Output the [X, Y] coordinate of the center of the cell containing the given text.  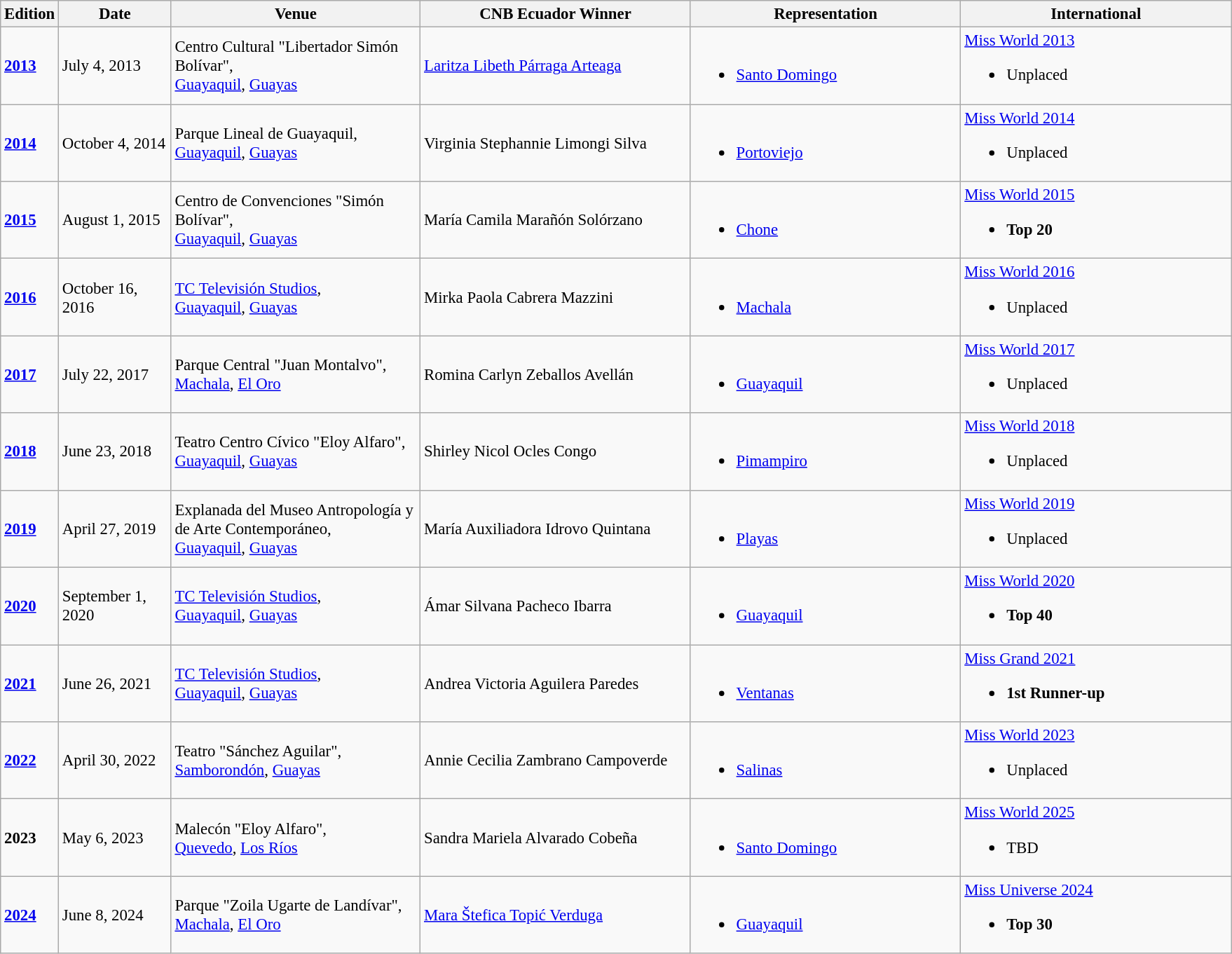
June 8, 2024 [115, 915]
2024 [29, 915]
Centro Cultural "Libertador Simón Bolívar",Guayaquil, Guayas [296, 66]
Miss World 2013Unplaced [1096, 66]
Parque "Zoila Ugarte de Landívar",Machala, El Oro [296, 915]
María Auxiliadora Idrovo Quintana [556, 529]
Mirka Paola Cabrera Mazzini [556, 297]
Portoviejo [826, 143]
Sandra Mariela Alvarado Cobeña [556, 838]
Chone [826, 220]
October 4, 2014 [115, 143]
Shirley Nicol Ocles Congo [556, 451]
Miss World 2018Unplaced [1096, 451]
June 26, 2021 [115, 683]
Teatro "Sánchez Aguilar",Samborondón, Guayas [296, 761]
July 4, 2013 [115, 66]
2016 [29, 297]
June 23, 2018 [115, 451]
Pimampiro [826, 451]
April 27, 2019 [115, 529]
Representation [826, 14]
Edition [29, 14]
María Camila Marañón Solórzano [556, 220]
2023 [29, 838]
Explanada del Museo Antropología y de Arte Contemporáneo,Guayaquil, Guayas [296, 529]
May 6, 2023 [115, 838]
Miss World 2025TBD [1096, 838]
2015 [29, 220]
Playas [826, 529]
Romina Carlyn Zeballos Avellán [556, 374]
2022 [29, 761]
Andrea Victoria Aguilera Paredes [556, 683]
Parque Lineal de Guayaquil,Guayaquil, Guayas [296, 143]
Miss World 2015Top 20 [1096, 220]
July 22, 2017 [115, 374]
Miss Universe 2024Top 30 [1096, 915]
Ámar Silvana Pacheco Ibarra [556, 606]
Malecón "Eloy Alfaro",Quevedo, Los Ríos [296, 838]
Mara Štefica Topić Verduga [556, 915]
September 1, 2020 [115, 606]
2020 [29, 606]
Date [115, 14]
Miss Grand 20211st Runner-up [1096, 683]
Salinas [826, 761]
2019 [29, 529]
Annie Cecilia Zambrano Campoverde [556, 761]
Venue [296, 14]
2018 [29, 451]
Miss World 2020Top 40 [1096, 606]
August 1, 2015 [115, 220]
Machala [826, 297]
Centro de Convenciones "Simón Bolívar",Guayaquil, Guayas [296, 220]
Miss World 2019Unplaced [1096, 529]
Virginia Stephannie Limongi Silva [556, 143]
April 30, 2022 [115, 761]
Miss World 2016Unplaced [1096, 297]
2017 [29, 374]
CNB Ecuador Winner [556, 14]
Laritza Libeth Párraga Arteaga [556, 66]
2014 [29, 143]
2013 [29, 66]
Miss World 2017Unplaced [1096, 374]
2021 [29, 683]
International [1096, 14]
Ventanas [826, 683]
Parque Central "Juan Montalvo",Machala, El Oro [296, 374]
Miss World 2014Unplaced [1096, 143]
October 16, 2016 [115, 297]
Teatro Centro Cívico "Eloy Alfaro",Guayaquil, Guayas [296, 451]
Miss World 2023Unplaced [1096, 761]
